Capture the cell that displays the provided text and extract its (x, y) central coordinate. 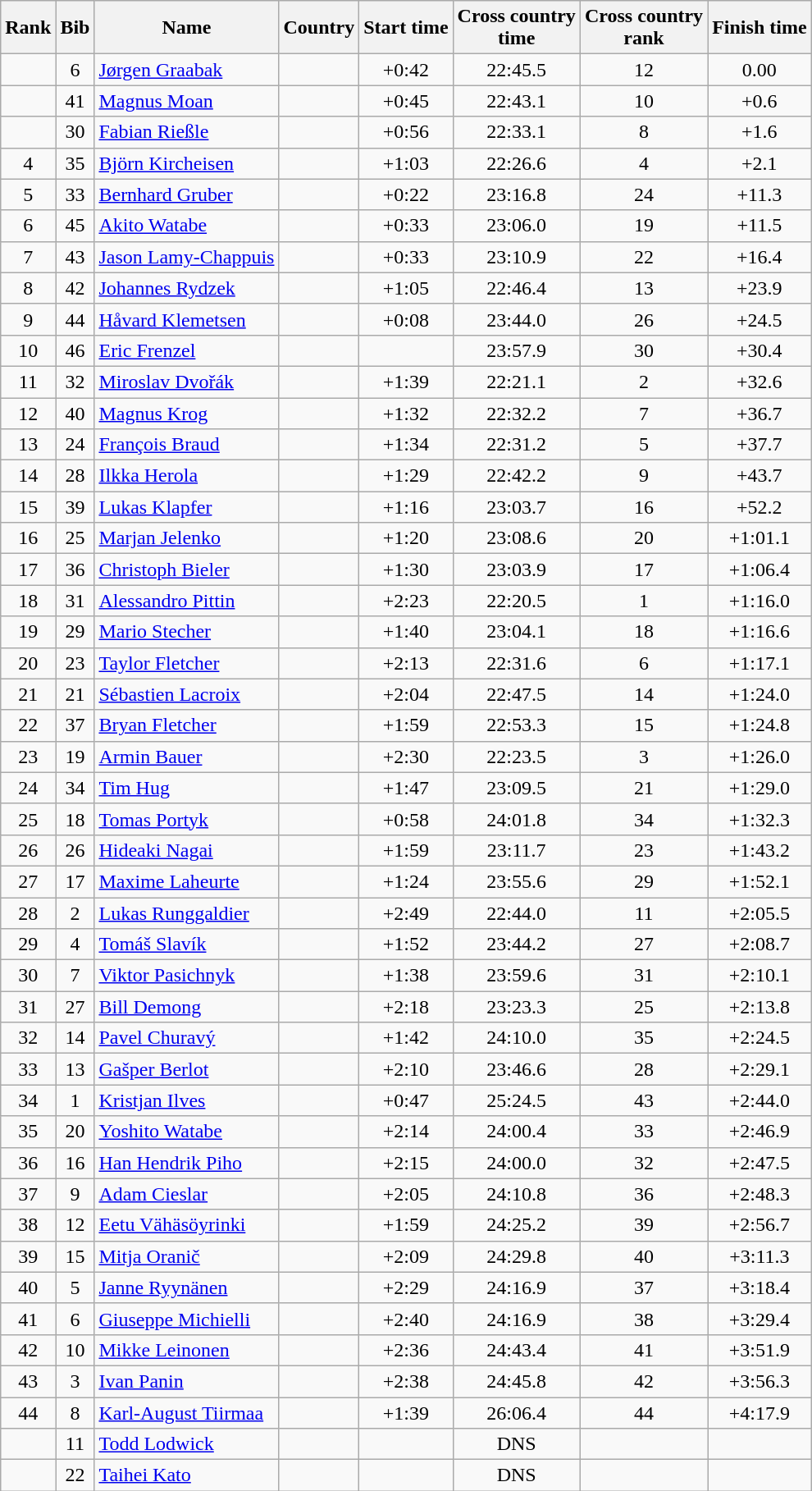
+1:38 (406, 976)
+2:48.3 (760, 1194)
Eetu Vähäsöyrinki (187, 1225)
Tim Hug (187, 788)
+2:36 (406, 1350)
+2:10.1 (760, 976)
+2:30 (406, 757)
Mario Stecher (187, 632)
22:31.6 (517, 663)
0.00 (760, 70)
+2:46.9 (760, 1132)
+0:45 (406, 101)
Country (319, 28)
Tomáš Slavík (187, 944)
+3:51.9 (760, 1350)
23:44.2 (517, 944)
Tomas Portyk (187, 819)
23:08.6 (517, 538)
+2:40 (406, 1319)
22:47.5 (517, 694)
Ivan Panin (187, 1381)
26:06.4 (517, 1412)
22:46.4 (517, 288)
Taihei Kato (187, 1475)
23:55.6 (517, 881)
+2:23 (406, 601)
+2:04 (406, 694)
+2:29.1 (760, 1069)
Name (187, 28)
Yoshito Watabe (187, 1132)
22:45.5 (517, 70)
+2:15 (406, 1163)
Finish time (760, 28)
+24.5 (760, 319)
+2:49 (406, 913)
22:43.1 (517, 101)
+0:42 (406, 70)
24:00.4 (517, 1132)
+1:26.0 (760, 757)
+30.4 (760, 350)
+1:16.6 (760, 632)
Rank (28, 28)
Bryan Fletcher (187, 725)
+2:24.5 (760, 1038)
+2:13.8 (760, 1007)
+1:24.0 (760, 694)
+1:16 (406, 507)
24:29.8 (517, 1256)
Håvard Klemetsen (187, 319)
+3:18.4 (760, 1287)
Hideaki Nagai (187, 850)
+1:16.0 (760, 601)
Bernhard Gruber (187, 194)
Sébastien Lacroix (187, 694)
Han Hendrik Piho (187, 1163)
Kristjan Ilves (187, 1100)
Janne Ryynänen (187, 1287)
+2:56.7 (760, 1225)
Giuseppe Michielli (187, 1319)
23:59.6 (517, 976)
22:33.1 (517, 132)
+1:34 (406, 445)
Lukas Runggaldier (187, 913)
24:43.4 (517, 1350)
+2.1 (760, 163)
+37.7 (760, 445)
+1:43.2 (760, 850)
Lukas Klapfer (187, 507)
+0:22 (406, 194)
Eric Frenzel (187, 350)
+32.6 (760, 382)
Cross country rank (643, 28)
Christoph Bieler (187, 569)
+4:17.9 (760, 1412)
+1:32.3 (760, 819)
23:10.9 (517, 257)
Pavel Churavý (187, 1038)
22:21.1 (517, 382)
+0:56 (406, 132)
24:10.8 (517, 1194)
+2:14 (406, 1132)
Mikke Leinonen (187, 1350)
+2:10 (406, 1069)
23:06.0 (517, 226)
+0:58 (406, 819)
22:20.5 (517, 601)
+1:32 (406, 413)
+1:47 (406, 788)
+23.9 (760, 288)
+2:09 (406, 1256)
Karl-August Tiirmaa (187, 1412)
22:31.2 (517, 445)
23:16.8 (517, 194)
23:23.3 (517, 1007)
Todd Lodwick (187, 1444)
24:45.8 (517, 1381)
+1:20 (406, 538)
23:44.0 (517, 319)
23:11.7 (517, 850)
Akito Watabe (187, 226)
+52.2 (760, 507)
+1:29 (406, 476)
+0:47 (406, 1100)
Björn Kircheisen (187, 163)
Armin Bauer (187, 757)
22:42.2 (517, 476)
+2:44.0 (760, 1100)
+1.6 (760, 132)
+16.4 (760, 257)
+1:17.1 (760, 663)
22:44.0 (517, 913)
22:26.6 (517, 163)
+1:29.0 (760, 788)
+2:38 (406, 1381)
24:01.8 (517, 819)
+2:13 (406, 663)
+1:40 (406, 632)
+1:52 (406, 944)
Ilkka Herola (187, 476)
+11.3 (760, 194)
+2:08.7 (760, 944)
+3:56.3 (760, 1381)
Viktor Pasichnyk (187, 976)
23:03.9 (517, 569)
+36.7 (760, 413)
+2:29 (406, 1287)
+3:29.4 (760, 1319)
24:00.0 (517, 1163)
Adam Cieslar (187, 1194)
Fabian Rießle (187, 132)
+1:06.4 (760, 569)
23:46.6 (517, 1069)
23:03.7 (517, 507)
+11.5 (760, 226)
Alessandro Pittin (187, 601)
22:32.2 (517, 413)
Johannes Rydzek (187, 288)
+43.7 (760, 476)
+1:24 (406, 881)
46 (75, 350)
Miroslav Dvořák (187, 382)
+1:01.1 (760, 538)
Jørgen Graabak (187, 70)
+1:24.8 (760, 725)
Maxime Laheurte (187, 881)
+1:52.1 (760, 881)
24:10.0 (517, 1038)
+2:05 (406, 1194)
Taylor Fletcher (187, 663)
+0:08 (406, 319)
François Braud (187, 445)
Jason Lamy-Chappuis (187, 257)
22:53.3 (517, 725)
23:57.9 (517, 350)
Magnus Krog (187, 413)
Start time (406, 28)
Mitja Oranič (187, 1256)
+2:47.5 (760, 1163)
+3:11.3 (760, 1256)
Magnus Moan (187, 101)
22:23.5 (517, 757)
23:04.1 (517, 632)
+0.6 (760, 101)
+1:05 (406, 288)
+1:42 (406, 1038)
Cross country time (517, 28)
23:09.5 (517, 788)
Marjan Jelenko (187, 538)
+2:18 (406, 1007)
Bib (75, 28)
+2:05.5 (760, 913)
24:25.2 (517, 1225)
+1:30 (406, 569)
45 (75, 226)
Bill Demong (187, 1007)
+1:03 (406, 163)
Gašper Berlot (187, 1069)
25:24.5 (517, 1100)
